Return the [x, y] coordinate for the center point of the cell that contains the specified text.  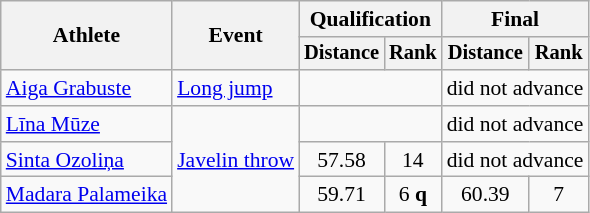
Athlete [86, 36]
57.58 [342, 160]
7 [558, 195]
Sinta Ozoliņa [86, 160]
Aiga Grabuste [86, 88]
Līna Mūze [86, 124]
Final [516, 19]
59.71 [342, 195]
Event [236, 36]
Qualification [370, 19]
Long jump [236, 88]
60.39 [486, 195]
14 [413, 160]
Javelin throw [236, 160]
Madara Palameika [86, 195]
6 q [413, 195]
